From the cell containing the given text, extract its center point as (x, y) coordinate. 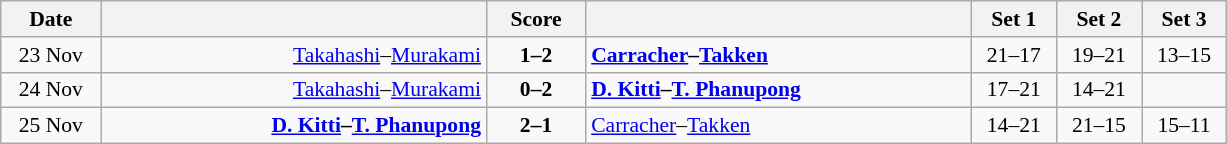
24 Nov (51, 90)
15–11 (1184, 126)
2–1 (536, 126)
21–15 (1098, 126)
23 Nov (51, 55)
21–17 (1014, 55)
Set 3 (1184, 19)
19–21 (1098, 55)
Set 1 (1014, 19)
25 Nov (51, 126)
17–21 (1014, 90)
1–2 (536, 55)
Set 2 (1098, 19)
Score (536, 19)
13–15 (1184, 55)
0–2 (536, 90)
Date (51, 19)
